Determine the [x, y] coordinate at the center of the cell enclosing the given text.  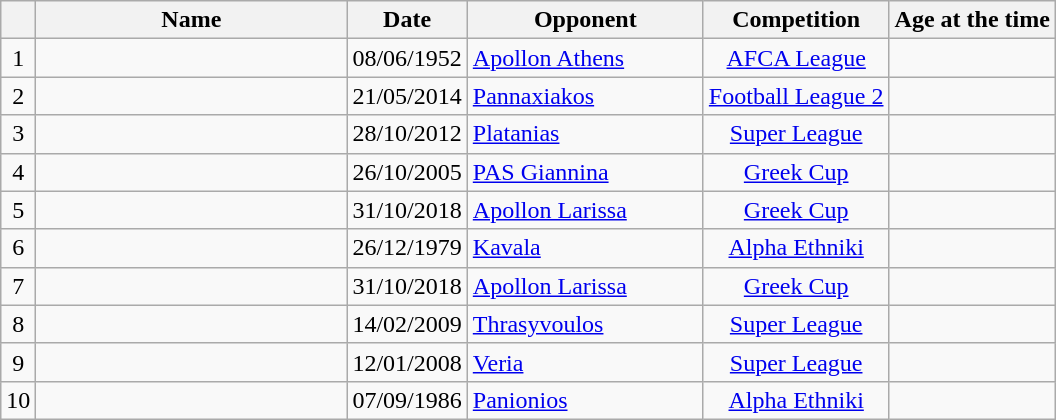
Opponent [585, 20]
4 [18, 172]
14/02/2009 [407, 324]
26/10/2005 [407, 172]
10 [18, 400]
07/09/1986 [407, 400]
Competition [796, 20]
Kavala [585, 248]
26/12/1979 [407, 248]
Thrasyvoulos [585, 324]
Age at the time [972, 20]
Name [192, 20]
5 [18, 210]
2 [18, 96]
AFCA League [796, 58]
12/01/2008 [407, 362]
3 [18, 134]
1 [18, 58]
8 [18, 324]
Football League 2 [796, 96]
08/06/1952 [407, 58]
Platanias [585, 134]
Pannaxiakos [585, 96]
Panionios [585, 400]
6 [18, 248]
Veria [585, 362]
PAS Giannina [585, 172]
21/05/2014 [407, 96]
7 [18, 286]
28/10/2012 [407, 134]
Date [407, 20]
Apollon Athens [585, 58]
9 [18, 362]
